Extract the [X, Y] coordinate from the center of the cell holding the provided text.  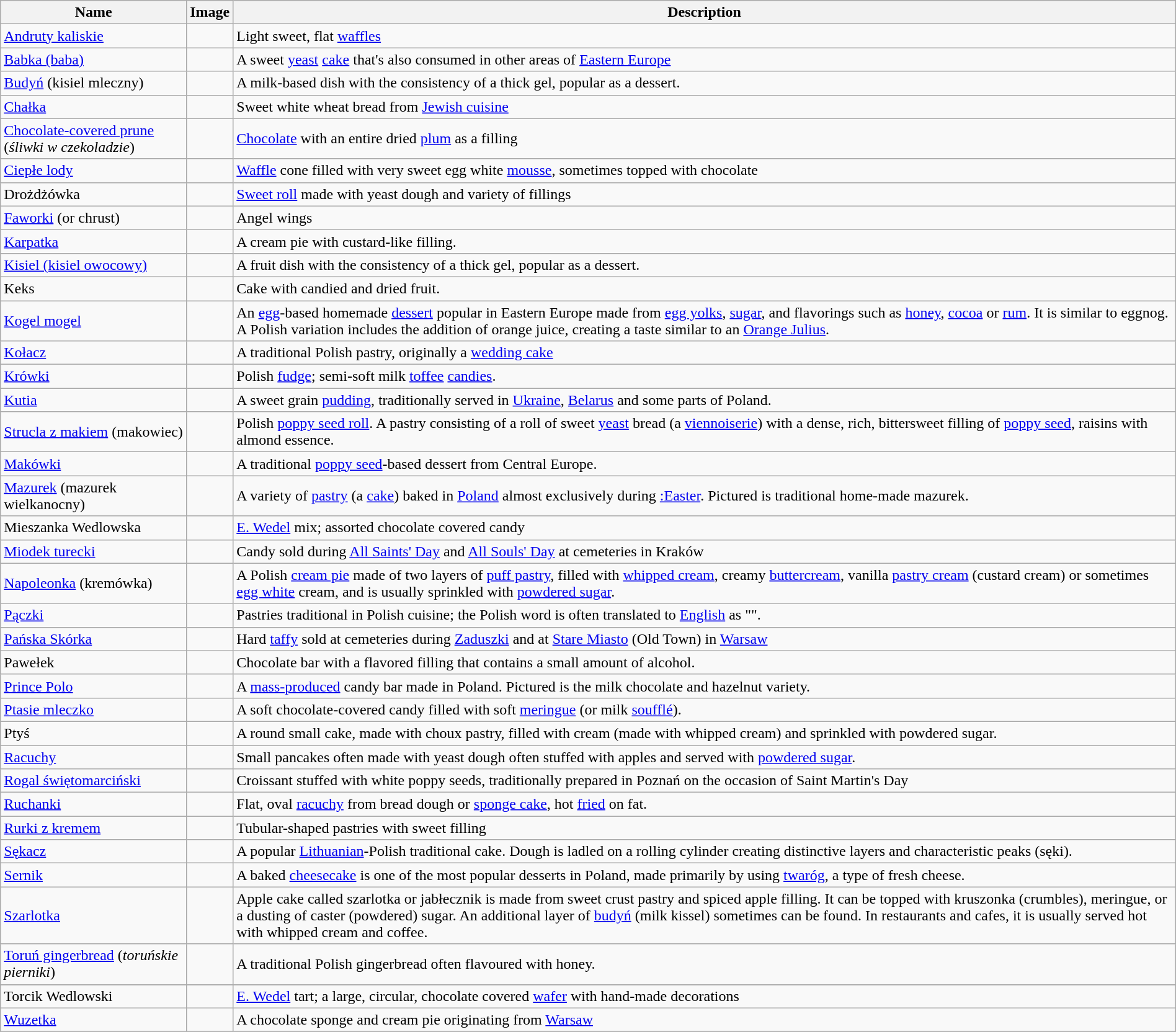
Name [94, 12]
Candy sold during All Saints' Day and All Souls' Day at cemeteries in Kraków [705, 551]
Pańska Skórka [94, 639]
Rogal świętomarciński [94, 781]
A milk-based dish with the consistency of a thick gel, popular as a dessert. [705, 83]
Ciepłe lody [94, 171]
Flat, oval racuchy from bread dough or sponge cake, hot fried on fat. [705, 804]
Angel wings [705, 218]
Napoleonka (kremówka) [94, 583]
A sweet yeast cake that's also consumed in other areas of Eastern Europe [705, 60]
Tubular-shaped pastries with sweet filling [705, 828]
Chałka [94, 107]
Sweet white wheat bread from Jewish cuisine [705, 107]
Mieszanka Wedlowska [94, 528]
A baked cheesecake is one of the most popular desserts in Poland, made primarily by using twaróg, a type of fresh cheese. [705, 875]
Pawełek [94, 662]
Pączki [94, 615]
A fruit dish with the consistency of a thick gel, popular as a dessert. [705, 265]
Strucla z makiem (makowiec) [94, 432]
Sernik [94, 875]
Chocolate with an entire dried plum as a filling [705, 139]
Babka (baba) [94, 60]
Hard taffy sold at cemeteries during Zaduszki and at Stare Miasto (Old Town) in Warsaw [705, 639]
Chocolate bar with a flavored filling that contains a small amount of alcohol. [705, 662]
Ptyś [94, 733]
Chocolate-covered prune (śliwki w czekoladzie) [94, 139]
Image [210, 12]
A variety of pastry (a cake) baked in Poland almost exclusively during :Easter. Pictured is traditional home-made mazurek. [705, 496]
A soft chocolate-covered candy filled with soft meringue (or milk soufflé). [705, 709]
A chocolate sponge and cream pie originating from Warsaw [705, 1020]
Polish fudge; semi-soft milk toffee candies. [705, 376]
Wuzetka [94, 1020]
Pastries traditional in Polish cuisine; the Polish word is often translated to English as "". [705, 615]
Keks [94, 288]
Croissant stuffed with white poppy seeds, traditionally prepared in Poznań on the occasion of Saint Martin's Day [705, 781]
A traditional Polish pastry, originally a wedding cake [705, 353]
Kogel mogel [94, 320]
E. Wedel tart; a large, circular, chocolate covered wafer with hand-made decorations [705, 996]
Waffle cone filled with very sweet egg white mousse, sometimes topped with chocolate [705, 171]
A round small cake, made with choux pastry, filled with cream (made with whipped cream) and sprinkled with powdered sugar. [705, 733]
Szarlotka [94, 915]
Prince Polo [94, 686]
Sweet roll made with yeast dough and variety of fillings [705, 194]
A traditional poppy seed-based dessert from Central Europe. [705, 464]
Racuchy [94, 757]
Ruchanki [94, 804]
Karpatka [94, 241]
Sękacz [94, 852]
A popular Lithuanian-Polish traditional cake. Dough is ladled on a rolling cylinder creating distinctive layers and characteristic peaks (sęki). [705, 852]
Ptasie mleczko [94, 709]
A cream pie with custard-like filling. [705, 241]
Kutia [94, 400]
Small pancakes often made with yeast dough often stuffed with apples and served with powdered sugar. [705, 757]
A mass-produced candy bar made in Poland. Pictured is the milk chocolate and hazelnut variety. [705, 686]
Kisiel (kisiel owocowy) [94, 265]
Toruń gingerbread (toruńskie pierniki) [94, 964]
Light sweet, flat waffles [705, 36]
Makówki [94, 464]
A traditional Polish gingerbread often flavoured with honey. [705, 964]
Cake with candied and dried fruit. [705, 288]
Torcik Wedlowski [94, 996]
Rurki z kremem [94, 828]
E. Wedel mix; assorted chocolate covered candy [705, 528]
Krówki [94, 376]
Budyń (kisiel mleczny) [94, 83]
Miodek turecki [94, 551]
A sweet grain pudding, traditionally served in Ukraine, Belarus and some parts of Poland. [705, 400]
Kołacz [94, 353]
Mazurek (mazurek wielkanocny) [94, 496]
Faworki (or chrust) [94, 218]
Andruty kaliskie [94, 36]
Drożdżówka [94, 194]
Description [705, 12]
